Search for the cell housing the specified text and yield its [X, Y] center coordinate. 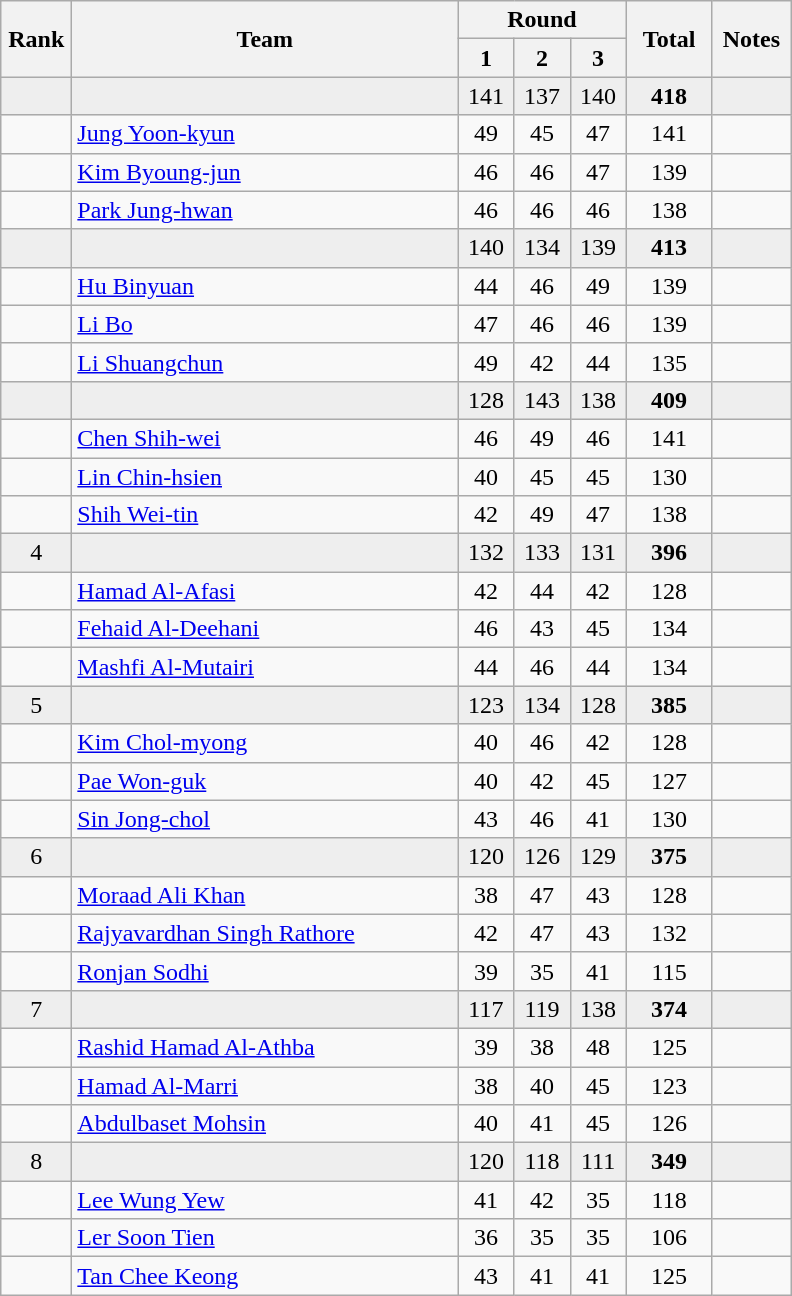
409 [669, 400]
Mashfi Al-Mutairi [265, 667]
5 [36, 705]
129 [598, 857]
1 [486, 58]
349 [669, 1162]
418 [669, 96]
Fehaid Al-Deehani [265, 629]
Li Bo [265, 324]
385 [669, 705]
Li Shuangchun [265, 362]
Tan Chee Keong [265, 1276]
374 [669, 1009]
375 [669, 857]
48 [598, 1047]
Rank [36, 39]
Round [542, 20]
36 [486, 1238]
Moraad Ali Khan [265, 895]
Sin Jong-chol [265, 819]
Team [265, 39]
Pae Won-guk [265, 781]
Kim Chol-myong [265, 743]
Abdulbaset Mohsin [265, 1124]
111 [598, 1162]
3 [598, 58]
396 [669, 553]
2 [542, 58]
117 [486, 1009]
106 [669, 1238]
Notes [752, 39]
4 [36, 553]
133 [542, 553]
Jung Yoon-kyun [265, 134]
Kim Byoung-jun [265, 172]
115 [669, 971]
137 [542, 96]
6 [36, 857]
Hu Binyuan [265, 286]
Hamad Al-Afasi [265, 591]
Shih Wei-tin [265, 515]
Park Jung-hwan [265, 210]
Total [669, 39]
143 [542, 400]
Chen Shih-wei [265, 438]
8 [36, 1162]
135 [669, 362]
413 [669, 248]
Ler Soon Tien [265, 1238]
Hamad Al-Marri [265, 1085]
Rashid Hamad Al-Athba [265, 1047]
Ronjan Sodhi [265, 971]
131 [598, 553]
Lee Wung Yew [265, 1200]
119 [542, 1009]
Rajyavardhan Singh Rathore [265, 933]
7 [36, 1009]
Lin Chin-hsien [265, 477]
127 [669, 781]
